Identify which cell holds the provided text, then report its (X, Y) central coordinate. 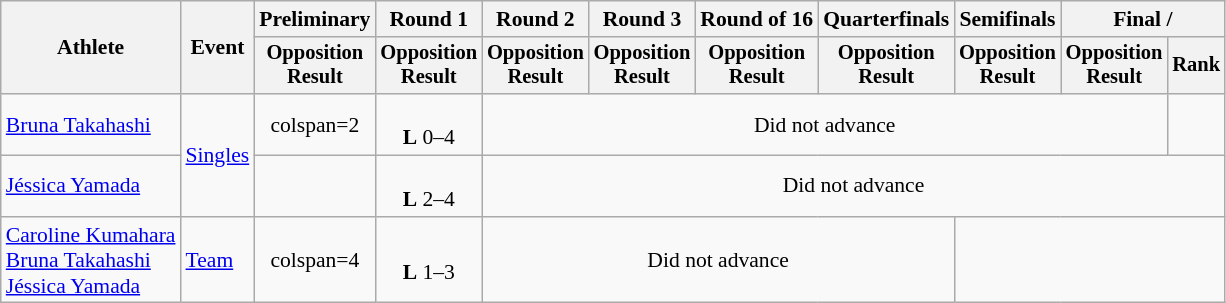
Final / (1143, 19)
L 2–4 (428, 186)
Athlete (91, 48)
Singles (218, 155)
Quarterfinals (886, 19)
Jéssica Yamada (91, 186)
Event (218, 48)
Semifinals (1008, 19)
Rank (1196, 66)
Bruna Takahashi (91, 124)
colspan=2 (314, 124)
Round 3 (642, 19)
L 0–4 (428, 124)
Round 2 (536, 19)
Round of 16 (756, 19)
Preliminary (314, 19)
Round 1 (428, 19)
